Extract the [x, y] coordinate from the center of the cell holding the provided text.  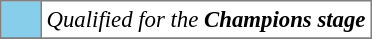
Qualified for the Champions stage [206, 20]
